Pinpoint the cell where the given text exists, returning its (x, y) midpoint coordinate. 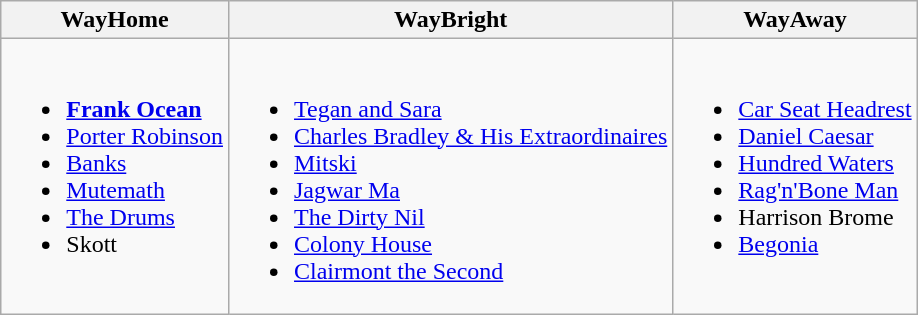
WayBright (450, 20)
Frank OceanPorter RobinsonBanksMutemathThe DrumsSkott (115, 176)
WayHome (115, 20)
WayAway (795, 20)
Car Seat HeadrestDaniel CaesarHundred WatersRag'n'Bone ManHarrison BromeBegonia (795, 176)
Tegan and SaraCharles Bradley & His ExtraordinairesMitskiJagwar MaThe Dirty NilColony HouseClairmont the Second (450, 176)
